Determine the (X, Y) coordinate at the center of the cell enclosing the given text.  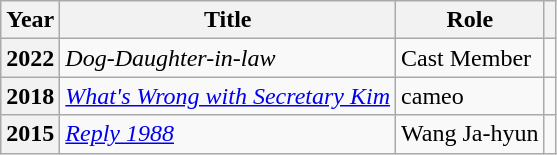
Cast Member (470, 58)
Dog-Daughter-in-law (228, 58)
cameo (470, 96)
Wang Ja-hyun (470, 134)
2022 (30, 58)
Title (228, 20)
2015 (30, 134)
What's Wrong with Secretary Kim (228, 96)
Reply 1988 (228, 134)
2018 (30, 96)
Year (30, 20)
Role (470, 20)
